Capture the cell that displays the provided text and extract its (x, y) central coordinate. 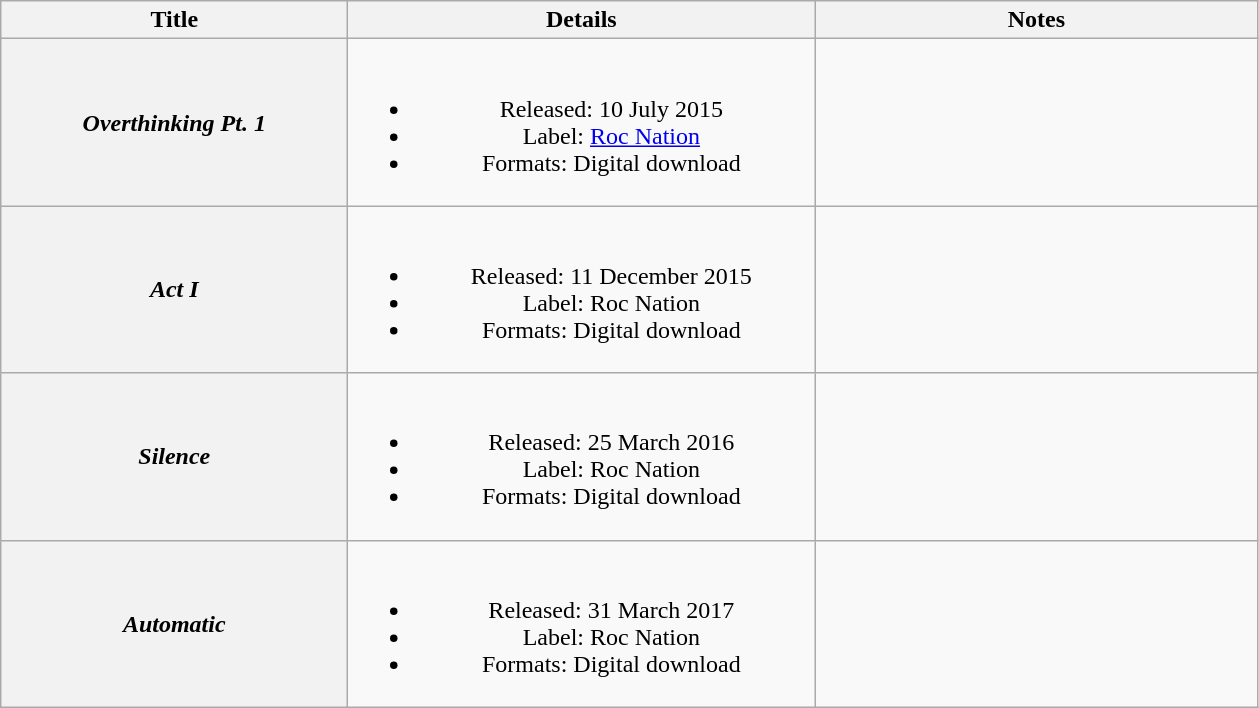
Overthinking Pt. 1 (174, 122)
Notes (1036, 20)
Released: 25 March 2016Label: Roc NationFormats: Digital download (582, 456)
Title (174, 20)
Details (582, 20)
Act I (174, 290)
Released: 11 December 2015Label: Roc NationFormats: Digital download (582, 290)
Automatic (174, 624)
Silence (174, 456)
Released: 10 July 2015Label: Roc NationFormats: Digital download (582, 122)
Released: 31 March 2017Label: Roc NationFormats: Digital download (582, 624)
